For the text-containing cell, return its midpoint in (X, Y) coordinate format. 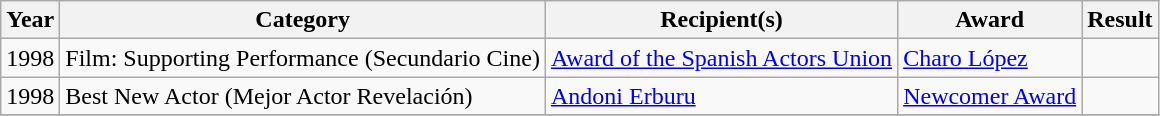
Andoni Erburu (721, 96)
Film: Supporting Performance (Secundario Cine) (303, 58)
Recipient(s) (721, 20)
Best New Actor (Mejor Actor Revelación) (303, 96)
Year (30, 20)
Result (1120, 20)
Charo López (990, 58)
Newcomer Award (990, 96)
Award (990, 20)
Award of the Spanish Actors Union (721, 58)
Category (303, 20)
